Locate the cell with the specified text and output its (X, Y) center coordinate. 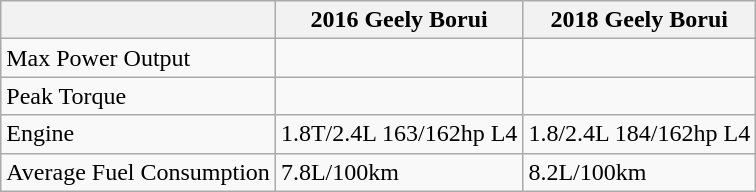
1.8T/2.4L 163/162hp L4 (399, 134)
8.2L/100km (640, 172)
7.8L/100km (399, 172)
2016 Geely Borui (399, 20)
Average Fuel Consumption (138, 172)
Max Power Output (138, 58)
Peak Torque (138, 96)
2018 Geely Borui (640, 20)
Engine (138, 134)
1.8/2.4L 184/162hp L4 (640, 134)
